Return the (X, Y) coordinate for the center point of the cell that contains the specified text.  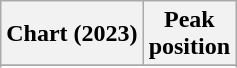
Peakposition (189, 34)
Chart (2023) (72, 34)
